Return the [X, Y] coordinate for the center point of the cell that contains the specified text.  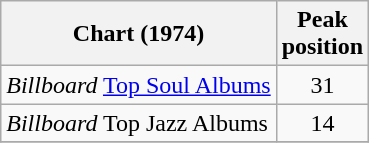
31 [322, 85]
14 [322, 123]
Billboard Top Soul Albums [138, 85]
Peakposition [322, 34]
Chart (1974) [138, 34]
Billboard Top Jazz Albums [138, 123]
